Scan for the cell matching the given text and deliver its [X, Y] coordinate at center. 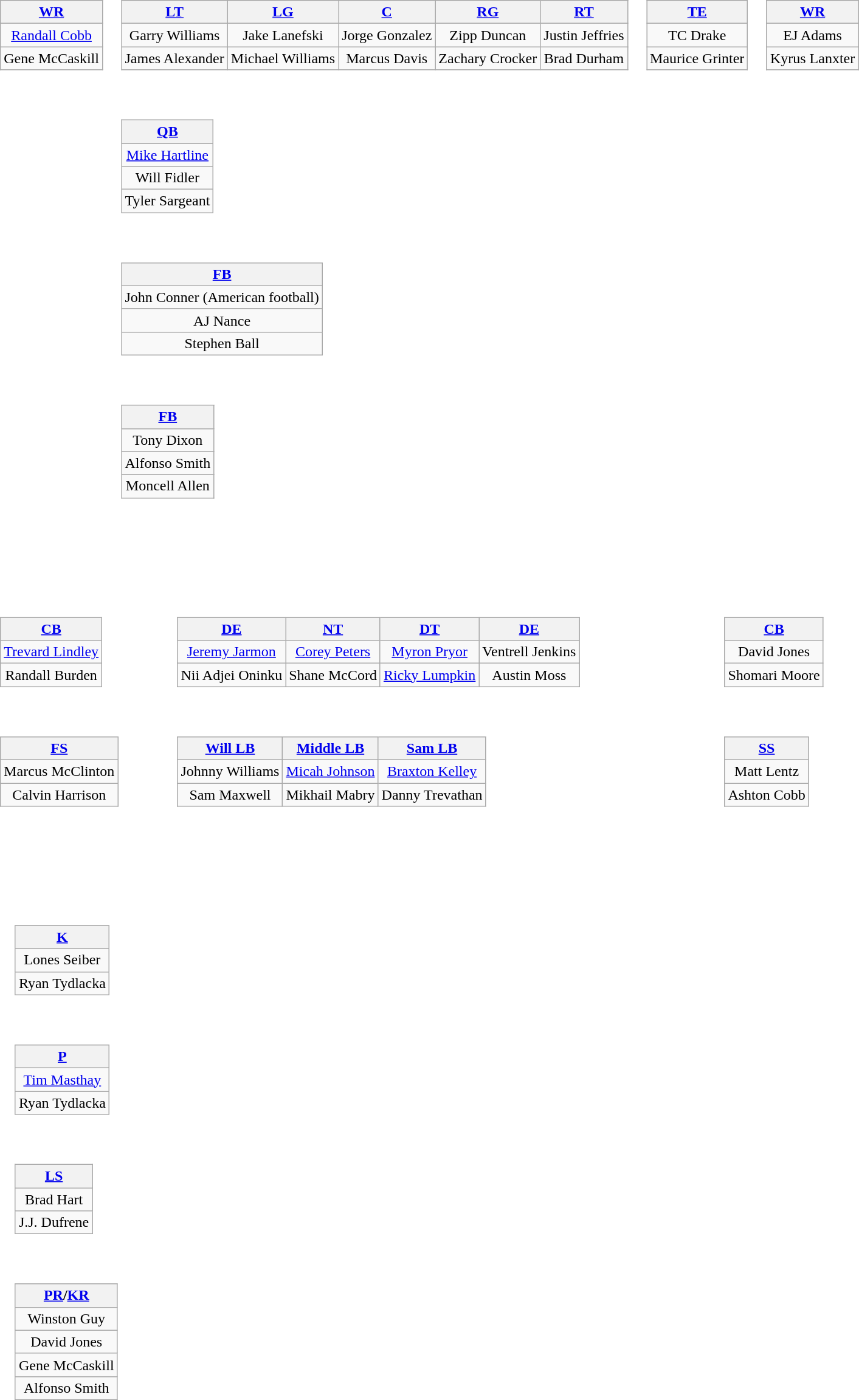
Moncell Allen [168, 486]
SS [767, 748]
Will Fidler [168, 178]
Jorge Gonzalez [387, 35]
FB John Conner (American football) AJ Nance Stephen Ball [382, 301]
LG [283, 12]
Garry Williams [174, 35]
J.J. Dufrene [53, 1223]
TE [697, 12]
Zipp Duncan [488, 35]
AJ Nance [222, 320]
Brad Hart [53, 1199]
Will LB [230, 748]
Tim Masthay [62, 1080]
Michael Williams [283, 58]
Trevard Lindley [51, 652]
Tony Dixon [168, 440]
Jeremy Jarmon [232, 652]
Ricky Lumpkin [429, 675]
Marcus McClinton [60, 771]
Stephen Ball [222, 343]
P [62, 1057]
QB [168, 131]
Shomari Moore [774, 675]
Micah Johnson [331, 771]
Tyler Sargeant [168, 201]
Kyrus Lanxter [812, 58]
FS [60, 748]
DT [429, 629]
EJ Adams [812, 35]
Danny Trevathan [432, 794]
Middle LB [331, 748]
Shane McCord [333, 675]
Sam Maxwell [230, 794]
RT [584, 12]
NT [333, 629]
Calvin Harrison [60, 794]
TC Drake [697, 35]
LT [174, 12]
DE NT DT DE Jeremy Jarmon Corey Peters Myron Pryor Ventrell Jenkins Nii Adjei Oninku Shane McCord Ricky Lumpkin Austin Moss [449, 643]
Sam LB [432, 748]
James Alexander [174, 58]
Nii Adjei Oninku [232, 675]
C [387, 12]
Jake Lanefski [283, 35]
Marcus Davis [387, 58]
LS [53, 1176]
QB Mike Hartline Will Fidler Tyler Sargeant [382, 158]
Corey Peters [333, 652]
Mikhail Mabry [331, 794]
Braxton Kelley [432, 771]
FB Tony Dixon Alfonso Smith Moncell Allen [382, 444]
RG [488, 12]
Zachary Crocker [488, 58]
Justin Jeffries [584, 35]
Winston Guy [66, 1319]
Austin Moss [529, 675]
Lones Seiber [62, 960]
PR/KR [66, 1295]
Randall Burden [51, 675]
John Conner (American football) [222, 297]
Randall Cobb [52, 35]
Mike Hartline [168, 155]
Myron Pryor [429, 652]
Ventrell Jenkins [529, 652]
Ashton Cobb [767, 794]
K [62, 937]
Brad Durham [584, 58]
Maurice Grinter [697, 58]
Will LB Middle LB Sam LB Johnny Williams Micah Johnson Braxton Kelley Sam Maxwell Mikhail Mabry Danny Trevathan [449, 763]
Johnny Williams [230, 771]
Matt Lentz [767, 771]
